Return the (x, y) coordinate for the center point of the cell that contains the specified text.  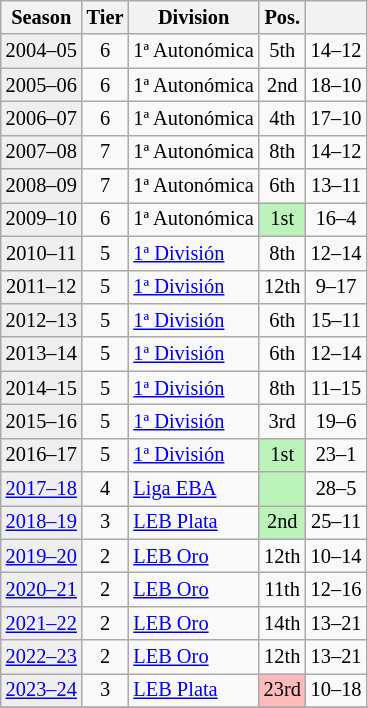
4th (282, 118)
2016–17 (42, 455)
17–10 (336, 118)
10–18 (336, 690)
2010–11 (42, 253)
2009–10 (42, 219)
23–1 (336, 455)
2020–21 (42, 589)
2004–05 (42, 51)
Liga EBA (193, 489)
2012–13 (42, 320)
2021–22 (42, 623)
4 (106, 489)
3rd (282, 421)
13–11 (336, 186)
Division (193, 17)
15–11 (336, 320)
2006–07 (42, 118)
2007–08 (42, 152)
11–15 (336, 388)
11th (282, 589)
2018–19 (42, 522)
28–5 (336, 489)
19–6 (336, 421)
2017–18 (42, 489)
2019–20 (42, 556)
9–17 (336, 287)
2022–23 (42, 657)
2011–12 (42, 287)
Season (42, 17)
2014–15 (42, 388)
14th (282, 623)
23rd (282, 690)
Pos. (282, 17)
2008–09 (42, 186)
5th (282, 51)
16–4 (336, 219)
18–10 (336, 85)
2005–06 (42, 85)
Tier (106, 17)
10–14 (336, 556)
2023–24 (42, 690)
2013–14 (42, 354)
25–11 (336, 522)
2015–16 (42, 421)
12–16 (336, 589)
